From the cell containing the given text, extract its center point as (x, y) coordinate. 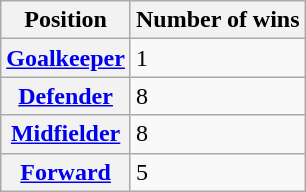
Forward (66, 172)
Defender (66, 96)
Goalkeeper (66, 58)
Midfielder (66, 134)
1 (218, 58)
Position (66, 20)
5 (218, 172)
Number of wins (218, 20)
